Capture the cell that displays the provided text and extract its (x, y) central coordinate. 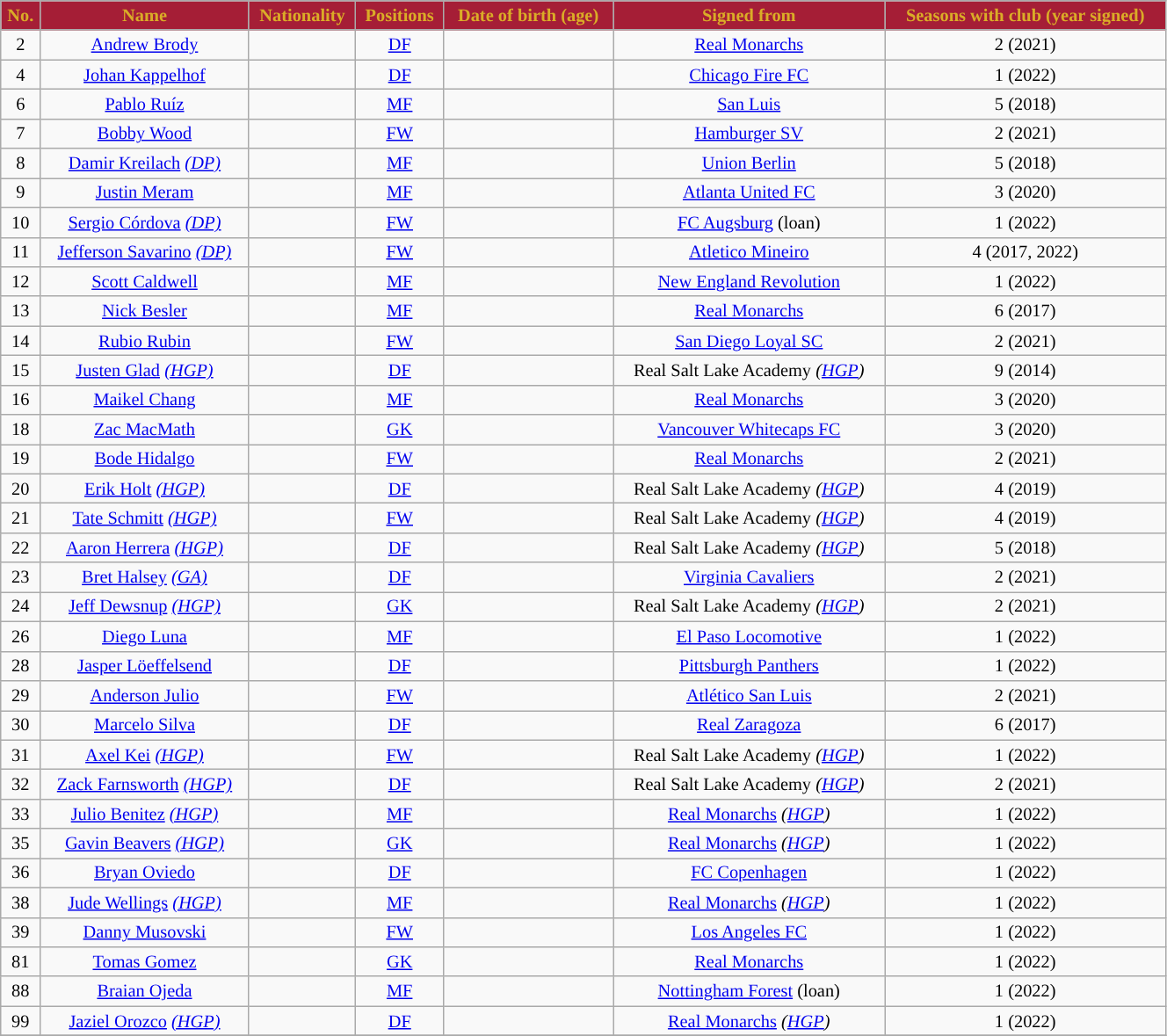
15 (21, 370)
Rubio Rubin (144, 341)
Nick Besler (144, 311)
Justen Glad (HGP) (144, 370)
Chicago Fire FC (749, 75)
33 (21, 814)
Atletico Mineiro (749, 252)
4 (2017, 2022) (1025, 252)
Aaron Herrera (HGP) (144, 547)
Damir Kreilach (DP) (144, 163)
Scott Caldwell (144, 281)
Union Berlin (749, 163)
2 (21, 45)
Nottingham Forest (loan) (749, 991)
Maikel Chang (144, 400)
Atlanta United FC (749, 192)
99 (21, 1021)
Pittsburgh Panthers (749, 666)
Bobby Wood (144, 134)
FC Copenhagen (749, 873)
28 (21, 666)
12 (21, 281)
21 (21, 518)
Danny Musovski (144, 932)
Jude Wellings (HGP) (144, 902)
Jeff Dewsnup (HGP) (144, 606)
Los Angeles FC (749, 932)
San Luis (749, 104)
Erik Holt (HGP) (144, 489)
14 (21, 341)
39 (21, 932)
Johan Kappelhof (144, 75)
Justin Meram (144, 192)
35 (21, 844)
San Diego Loyal SC (749, 341)
36 (21, 873)
4 (21, 75)
Jaziel Orozco (HGP) (144, 1021)
FC Augsburg (loan) (749, 222)
Sergio Córdova (DP) (144, 222)
29 (21, 695)
Zac MacMath (144, 430)
22 (21, 547)
Marcelo Silva (144, 725)
38 (21, 902)
Axel Kei (HGP) (144, 755)
Anderson Julio (144, 695)
11 (21, 252)
19 (21, 459)
24 (21, 606)
Nationality (302, 15)
Name (144, 15)
Zack Farnsworth (HGP) (144, 784)
Bode Hidalgo (144, 459)
30 (21, 725)
Real Zaragoza (749, 725)
6 (21, 104)
Gavin Beavers (HGP) (144, 844)
Date of birth (age) (529, 15)
81 (21, 961)
Virginia Cavaliers (749, 577)
20 (21, 489)
Diego Luna (144, 636)
10 (21, 222)
26 (21, 636)
16 (21, 400)
Signed from (749, 15)
Seasons with club (year signed) (1025, 15)
Vancouver Whitecaps FC (749, 430)
31 (21, 755)
88 (21, 991)
Jefferson Savarino (DP) (144, 252)
New England Revolution (749, 281)
18 (21, 430)
Positions (400, 15)
9 (21, 192)
23 (21, 577)
No. (21, 15)
Tomas Gomez (144, 961)
Braian Ojeda (144, 991)
Hamburger SV (749, 134)
Bryan Oviedo (144, 873)
Andrew Brody (144, 45)
7 (21, 134)
Atlético San Luis (749, 695)
9 (2014) (1025, 370)
Jasper Löeffelsend (144, 666)
Bret Halsey (GA) (144, 577)
Tate Schmitt (HGP) (144, 518)
Pablo Ruíz (144, 104)
32 (21, 784)
13 (21, 311)
Julio Benitez (HGP) (144, 814)
8 (21, 163)
El Paso Locomotive (749, 636)
